Identify which cell holds the provided text, then report its (x, y) central coordinate. 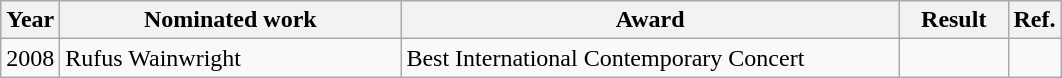
Best International Contemporary Concert (650, 58)
Rufus Wainwright (230, 58)
2008 (30, 58)
Ref. (1034, 20)
Result (954, 20)
Year (30, 20)
Award (650, 20)
Nominated work (230, 20)
